Output the (X, Y) coordinate of the center of the cell containing the given text.  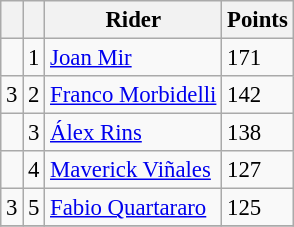
Joan Mir (134, 58)
5 (34, 208)
1 (34, 58)
Franco Morbidelli (134, 95)
127 (258, 170)
Points (258, 20)
142 (258, 95)
171 (258, 58)
Fabio Quartararo (134, 208)
Álex Rins (134, 133)
4 (34, 170)
Maverick Viñales (134, 170)
138 (258, 133)
125 (258, 208)
Rider (134, 20)
2 (34, 95)
